Determine the (x, y) coordinate at the center of the cell enclosing the given text.  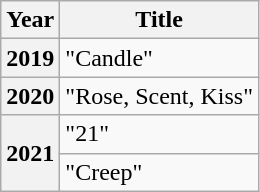
"Candle" (160, 58)
"21" (160, 134)
Year (30, 20)
"Creep" (160, 172)
"Rose, Scent, Kiss" (160, 96)
2019 (30, 58)
2021 (30, 153)
Title (160, 20)
2020 (30, 96)
